From the cell containing the given text, extract its center point as [x, y] coordinate. 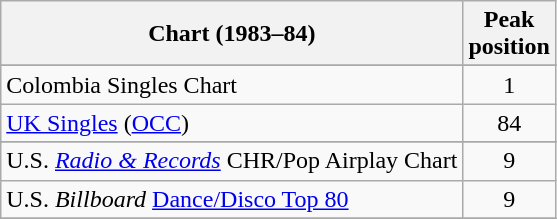
U.S. Billboard Dance/Disco Top 80 [232, 199]
UK Singles (OCC) [232, 123]
U.S. Radio & Records CHR/Pop Airplay Chart [232, 161]
Chart (1983–84) [232, 34]
1 [509, 85]
Peakposition [509, 34]
84 [509, 123]
Colombia Singles Chart [232, 85]
